For the text-containing cell, return its midpoint in [X, Y] coordinate format. 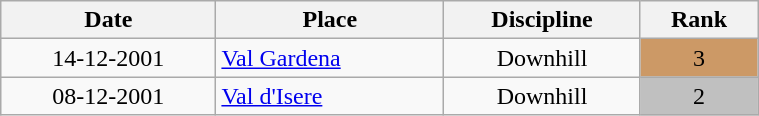
08-12-2001 [108, 96]
Discipline [542, 20]
3 [698, 58]
Val d'Isere [330, 96]
Date [108, 20]
Place [330, 20]
Val Gardena [330, 58]
Rank [698, 20]
2 [698, 96]
14-12-2001 [108, 58]
